Extract the (x, y) coordinate from the center of the cell holding the provided text.  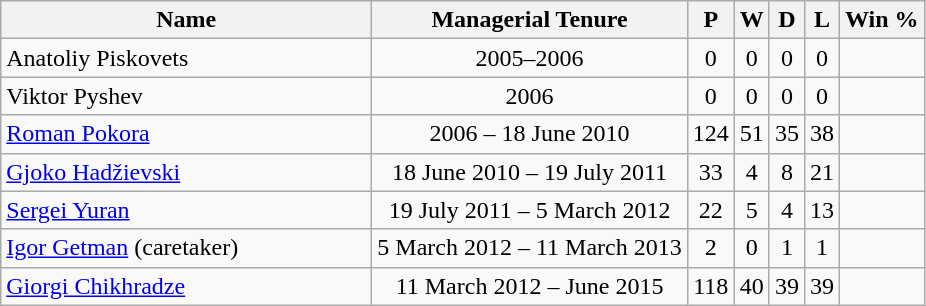
18 June 2010 – 19 July 2011 (530, 172)
Anatoliy Piskovets (186, 58)
35 (786, 134)
W (752, 20)
Giorgi Chikhradze (186, 286)
Sergei Yuran (186, 210)
2 (710, 248)
2006 (530, 96)
Managerial Tenure (530, 20)
Viktor Pyshev (186, 96)
40 (752, 286)
Win % (882, 20)
124 (710, 134)
8 (786, 172)
11 March 2012 – June 2015 (530, 286)
Gjoko Hadžievski (186, 172)
Igor Getman (caretaker) (186, 248)
2005–2006 (530, 58)
38 (822, 134)
5 (752, 210)
33 (710, 172)
Roman Pokora (186, 134)
D (786, 20)
5 March 2012 – 11 March 2013 (530, 248)
L (822, 20)
P (710, 20)
51 (752, 134)
118 (710, 286)
2006 – 18 June 2010 (530, 134)
13 (822, 210)
22 (710, 210)
19 July 2011 – 5 March 2012 (530, 210)
Name (186, 20)
21 (822, 172)
